Return [x, y] of the center of cell containing provided text 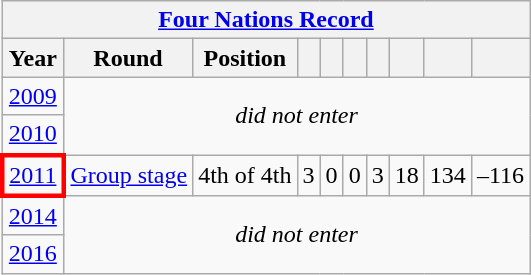
2014 [32, 216]
Group stage [128, 174]
–116 [500, 174]
2011 [32, 174]
2016 [32, 254]
Round [128, 58]
18 [406, 174]
4th of 4th [245, 174]
Position [245, 58]
2010 [32, 135]
134 [448, 174]
Four Nations Record [266, 20]
2009 [32, 96]
Year [32, 58]
